Scan for the cell matching the given text and deliver its [x, y] coordinate at center. 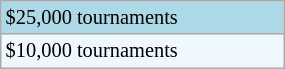
$25,000 tournaments [142, 17]
$10,000 tournaments [142, 51]
